For the text-containing cell, return its midpoint in (X, Y) coordinate format. 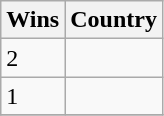
Wins (33, 20)
1 (33, 96)
Country (114, 20)
2 (33, 58)
